Locate the cell with the specified text and output its (x, y) center coordinate. 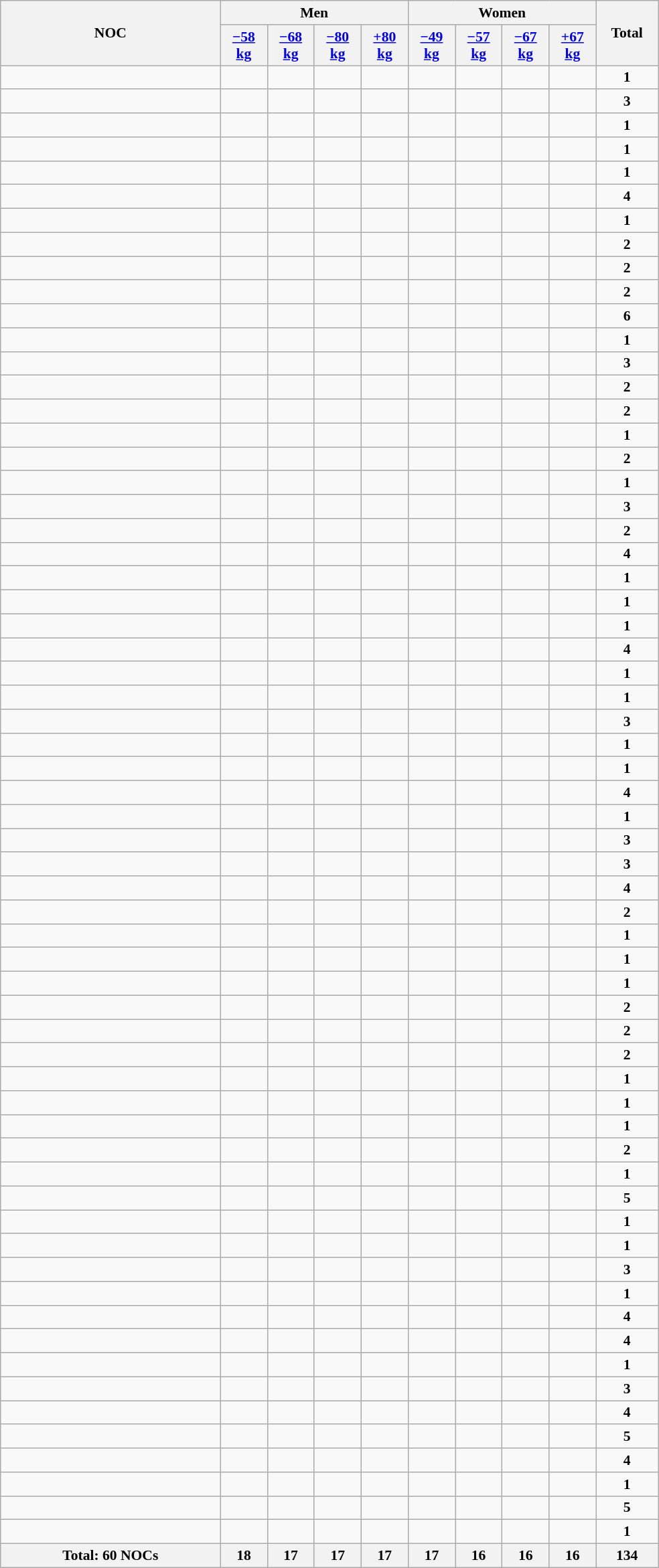
−67 kg (526, 46)
18 (244, 1556)
Total: 60 NOCs (111, 1556)
−57 kg (479, 46)
−58 kg (244, 46)
−80 kg (338, 46)
NOC (111, 33)
−49 kg (431, 46)
−68 kg (291, 46)
Men (314, 13)
+67 kg (573, 46)
+80 kg (384, 46)
6 (627, 316)
Total (627, 33)
134 (627, 1556)
Women (502, 13)
